Return [X, Y] of the center of cell containing provided text 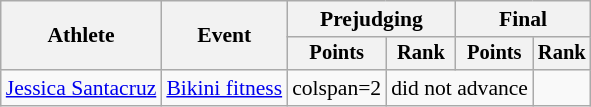
Prejudging [371, 19]
Final [524, 19]
colspan=2 [336, 88]
Event [224, 36]
did not advance [460, 88]
Bikini fitness [224, 88]
Athlete [82, 36]
Jessica Santacruz [82, 88]
